Extract the [X, Y] coordinate from the center of the cell holding the provided text.  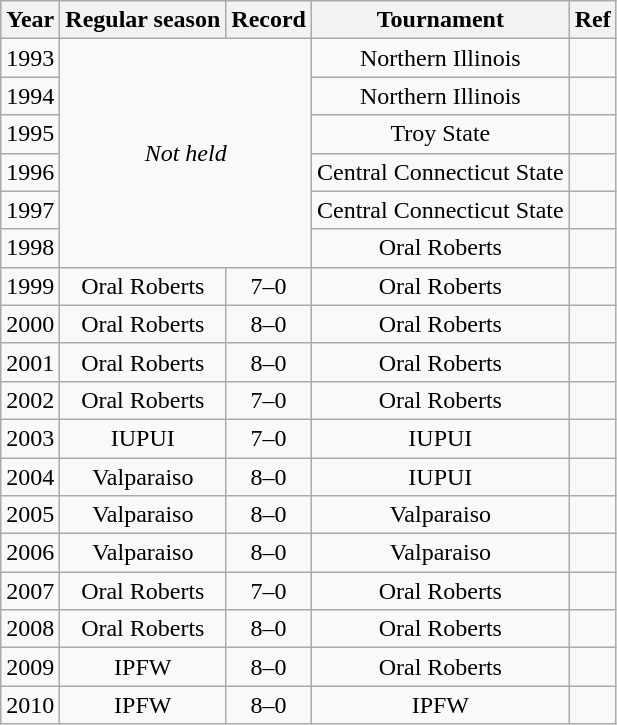
2000 [30, 324]
2004 [30, 477]
1998 [30, 248]
Troy State [440, 134]
Not held [186, 153]
1994 [30, 96]
Year [30, 20]
1997 [30, 210]
2001 [30, 362]
2009 [30, 667]
2006 [30, 553]
Tournament [440, 20]
2002 [30, 400]
1993 [30, 58]
Record [269, 20]
Regular season [143, 20]
2005 [30, 515]
2007 [30, 591]
2008 [30, 629]
2010 [30, 705]
1999 [30, 286]
1995 [30, 134]
Ref [592, 20]
1996 [30, 172]
2003 [30, 438]
